Identify which cell holds the provided text, then report its (X, Y) central coordinate. 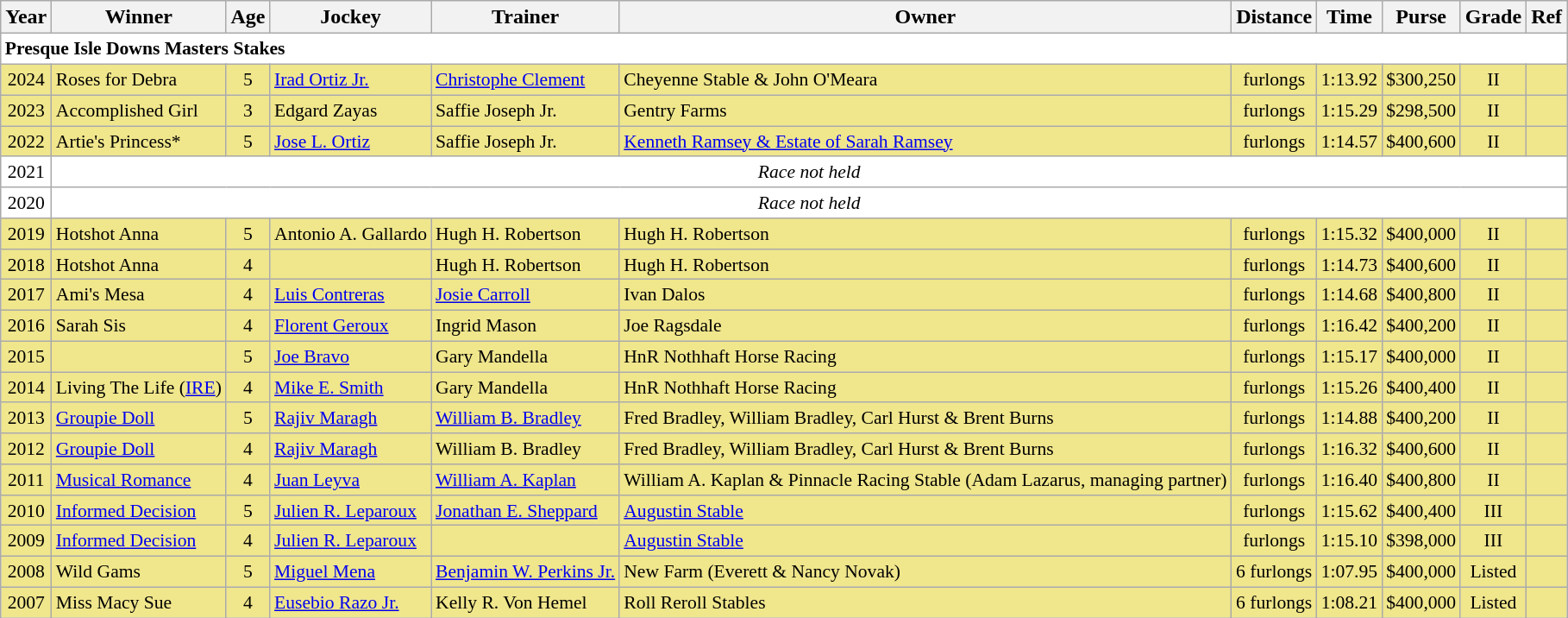
Presque Isle Downs Masters Stakes (784, 49)
Gentry Farms (925, 110)
Josie Carroll (525, 295)
Ingrid Mason (525, 325)
Time (1349, 17)
3 (248, 110)
Miguel Mena (350, 571)
2023 (26, 110)
Jose L. Ortiz (350, 142)
2009 (26, 541)
Christophe Clement (525, 79)
1:15.10 (1349, 541)
2016 (26, 325)
1:14.68 (1349, 295)
Jockey (350, 17)
2015 (26, 356)
Miss Macy Sue (139, 602)
2013 (26, 418)
1:16.40 (1349, 480)
Mike E. Smith (350, 388)
Roll Reroll Stables (925, 602)
1:13.92 (1349, 79)
Artie's Princess* (139, 142)
Trainer (525, 17)
2020 (26, 203)
$298,500 (1421, 110)
Winner (139, 17)
William A. Kaplan (525, 480)
$300,250 (1421, 79)
2021 (26, 172)
Benjamin W. Perkins Jr. (525, 571)
1:07.95 (1349, 571)
1:16.42 (1349, 325)
Irad Ortiz Jr. (350, 79)
Jonathan E. Sheppard (525, 510)
Purse (1421, 17)
Sarah Sis (139, 325)
2011 (26, 480)
1:15.62 (1349, 510)
Cheyenne Stable & John O'Meara (925, 79)
Musical Romance (139, 480)
1:15.29 (1349, 110)
Accomplished Girl (139, 110)
Ivan Dalos (925, 295)
2014 (26, 388)
2010 (26, 510)
2012 (26, 449)
1:16.32 (1349, 449)
Ami's Mesa (139, 295)
Grade (1493, 17)
Eusebio Razo Jr. (350, 602)
Juan Leyva (350, 480)
Wild Gams (139, 571)
Kenneth Ramsey & Estate of Sarah Ramsey (925, 142)
1:15.26 (1349, 388)
1:15.32 (1349, 234)
1:15.17 (1349, 356)
New Farm (Everett & Nancy Novak) (925, 571)
Kelly R. Von Hemel (525, 602)
Living The Life (IRE) (139, 388)
Owner (925, 17)
Florent Geroux (350, 325)
2024 (26, 79)
$398,000 (1421, 541)
William A. Kaplan & Pinnacle Racing Stable (Adam Lazarus, managing partner) (925, 480)
Joe Ragsdale (925, 325)
2017 (26, 295)
Year (26, 17)
2019 (26, 234)
2022 (26, 142)
1:08.21 (1349, 602)
Edgard Zayas (350, 110)
1:14.88 (1349, 418)
2008 (26, 571)
Age (248, 17)
2007 (26, 602)
Joe Bravo (350, 356)
Luis Contreras (350, 295)
1:14.73 (1349, 264)
Roses for Debra (139, 79)
Distance (1275, 17)
Antonio A. Gallardo (350, 234)
Ref (1547, 17)
1:14.57 (1349, 142)
2018 (26, 264)
